For the text-containing cell, return its midpoint in (X, Y) coordinate format. 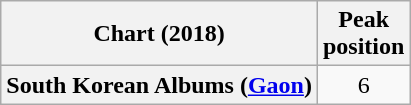
South Korean Albums (Gaon) (160, 85)
6 (363, 85)
Peakposition (363, 34)
Chart (2018) (160, 34)
